Search for the cell housing the specified text and yield its (X, Y) center coordinate. 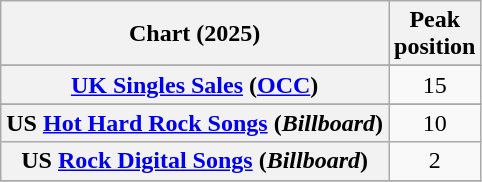
10 (435, 123)
US Hot Hard Rock Songs (Billboard) (195, 123)
15 (435, 85)
Peakposition (435, 34)
US Rock Digital Songs (Billboard) (195, 161)
Chart (2025) (195, 34)
2 (435, 161)
UK Singles Sales (OCC) (195, 85)
